Return (x, y) of the center of cell containing provided text 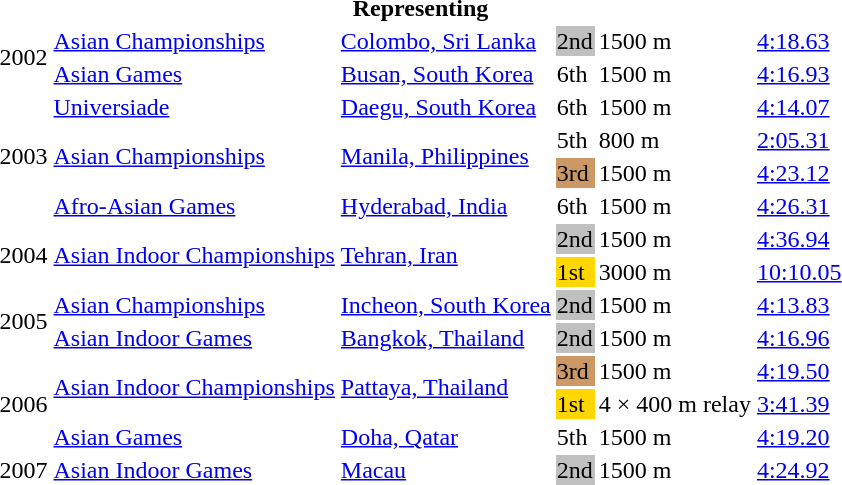
4 × 400 m relay (674, 404)
Incheon, South Korea (446, 305)
800 m (674, 140)
Pattaya, Thailand (446, 388)
Tehran, Iran (446, 256)
Afro-Asian Games (194, 206)
Colombo, Sri Lanka (446, 41)
Universiade (194, 107)
Macau (446, 470)
Doha, Qatar (446, 437)
Daegu, South Korea (446, 107)
Manila, Philippines (446, 156)
Hyderabad, India (446, 206)
Bangkok, Thailand (446, 338)
Busan, South Korea (446, 74)
3000 m (674, 272)
